Find where the given text appears and provide that cell's center as [X, Y] coordinate. 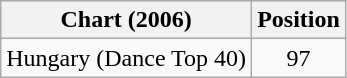
Hungary (Dance Top 40) [126, 58]
Chart (2006) [126, 20]
97 [299, 58]
Position [299, 20]
